Scan for the cell matching the given text and deliver its [X, Y] coordinate at center. 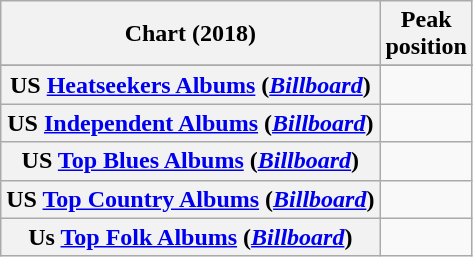
US Independent Albums (Billboard) [190, 123]
US Top Blues Albums (Billboard) [190, 161]
Us Top Folk Albums (Billboard) [190, 237]
US Top Country Albums (Billboard) [190, 199]
Chart (2018) [190, 34]
US Heatseekers Albums (Billboard) [190, 85]
Peakposition [426, 34]
